Capture the cell that displays the provided text and extract its (X, Y) central coordinate. 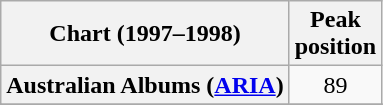
Australian Albums (ARIA) (145, 85)
Chart (1997–1998) (145, 34)
Peakposition (335, 34)
89 (335, 85)
